Determine the (X, Y) coordinate at the center of the cell enclosing the given text.  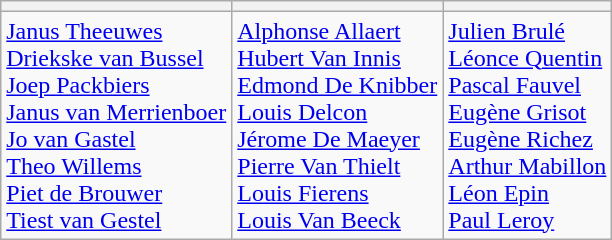
Alphonse Allaert Hubert Van Innis Edmond De Knibber Louis Delcon Jérome De Maeyer Pierre Van Thielt Louis Fierens Louis Van Beeck (338, 126)
Janus Theeuwes Driekske van Bussel Joep Packbiers Janus van Merrienboer Jo van Gastel Theo Willems Piet de Brouwer Tiest van Gestel (116, 126)
Julien Brulé Léonce Quentin Pascal Fauvel Eugène Grisot Eugène Richez Arthur Mabillon Léon Epin Paul Leroy (528, 126)
